Search for the cell housing the specified text and yield its [X, Y] center coordinate. 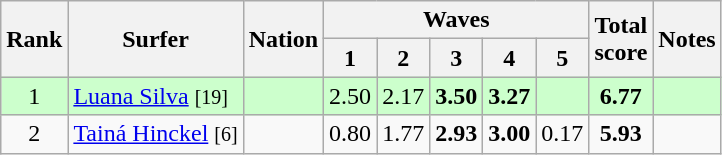
6.77 [621, 96]
3.50 [456, 96]
Waves [456, 20]
0.80 [350, 134]
5.93 [621, 134]
2.50 [350, 96]
Rank [34, 39]
Notes [687, 39]
2.93 [456, 134]
Nation [283, 39]
0.17 [562, 134]
1.77 [404, 134]
5 [562, 58]
4 [510, 58]
Tainá Hinckel [6] [156, 134]
Surfer [156, 39]
3.27 [510, 96]
Totalscore [621, 39]
3.00 [510, 134]
3 [456, 58]
2.17 [404, 96]
Luana Silva [19] [156, 96]
